Pinpoint the cell where the given text exists, returning its [X, Y] midpoint coordinate. 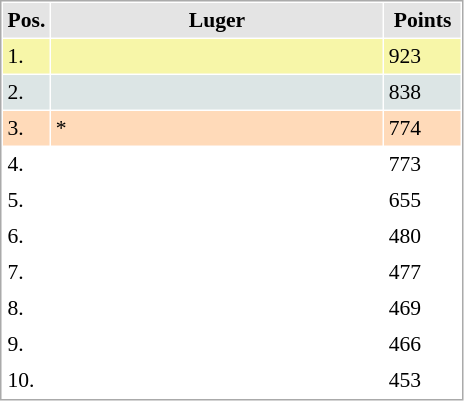
5. [26, 200]
773 [422, 164]
469 [422, 308]
* [217, 128]
6. [26, 236]
7. [26, 272]
8. [26, 308]
3. [26, 128]
9. [26, 344]
Pos. [26, 20]
838 [422, 92]
480 [422, 236]
2. [26, 92]
923 [422, 56]
466 [422, 344]
1. [26, 56]
4. [26, 164]
774 [422, 128]
655 [422, 200]
453 [422, 380]
10. [26, 380]
Luger [217, 20]
Points [422, 20]
477 [422, 272]
